Find where the given text appears and provide that cell's center as (X, Y) coordinate. 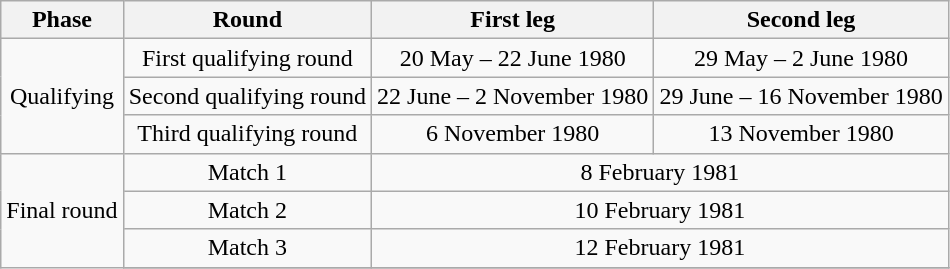
8 February 1981 (660, 172)
Phase (62, 20)
20 May – 22 June 1980 (513, 58)
12 February 1981 (660, 248)
Match 1 (247, 172)
29 June – 16 November 1980 (801, 96)
6 November 1980 (513, 134)
First qualifying round (247, 58)
29 May – 2 June 1980 (801, 58)
Second leg (801, 20)
22 June – 2 November 1980 (513, 96)
Match 3 (247, 248)
13 November 1980 (801, 134)
Second qualifying round (247, 96)
Round (247, 20)
Final round (62, 210)
Match 2 (247, 210)
Qualifying (62, 96)
First leg (513, 20)
Third qualifying round (247, 134)
10 February 1981 (660, 210)
